Locate the cell with the specified text and output its [X, Y] center coordinate. 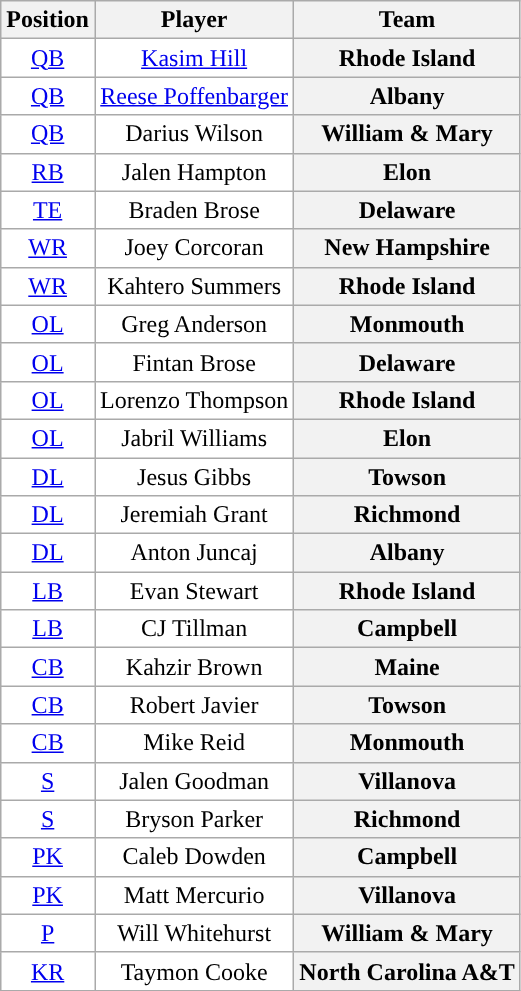
Lorenzo Thompson [194, 400]
CJ Tillman [194, 629]
Jesus Gibbs [194, 477]
Jabril Williams [194, 438]
KR [48, 971]
Team [408, 20]
TE [48, 210]
Joey Corcoran [194, 248]
Player [194, 20]
Reese Poffenbarger [194, 96]
Position [48, 20]
Robert Javier [194, 705]
Evan Stewart [194, 591]
Matt Mercurio [194, 895]
North Carolina A&T [408, 971]
P [48, 933]
Kahtero Summers [194, 286]
Fintan Brose [194, 362]
Will Whitehurst [194, 933]
Jalen Hampton [194, 172]
Kahzir Brown [194, 667]
Mike Reid [194, 743]
RB [48, 172]
Jeremiah Grant [194, 515]
Greg Anderson [194, 324]
Braden Brose [194, 210]
Maine [408, 667]
Anton Juncaj [194, 553]
Darius Wilson [194, 134]
Taymon Cooke [194, 971]
New Hampshire [408, 248]
Kasim Hill [194, 58]
Bryson Parker [194, 819]
Caleb Dowden [194, 857]
Jalen Goodman [194, 781]
